Return the (x, y) coordinate for the center point of the cell that contains the specified text.  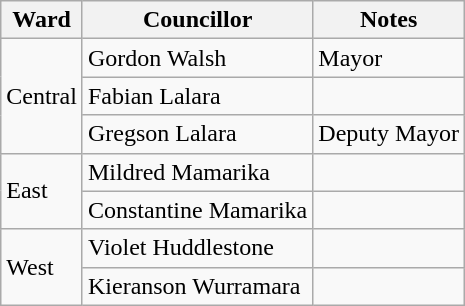
Central (42, 96)
Violet Huddlestone (197, 248)
West (42, 267)
Ward (42, 20)
Fabian Lalara (197, 96)
Mildred Mamarika (197, 172)
Gregson Lalara (197, 134)
Deputy Mayor (389, 134)
Gordon Walsh (197, 58)
East (42, 191)
Kieranson Wurramara (197, 286)
Councillor (197, 20)
Notes (389, 20)
Mayor (389, 58)
Constantine Mamarika (197, 210)
